Return (X, Y) of the center of cell containing provided text 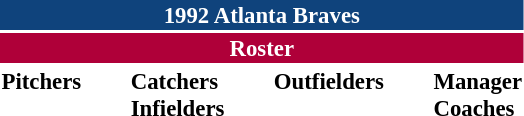
1992 Atlanta Braves (262, 15)
Roster (262, 48)
